Return [x, y] of the center of cell containing provided text 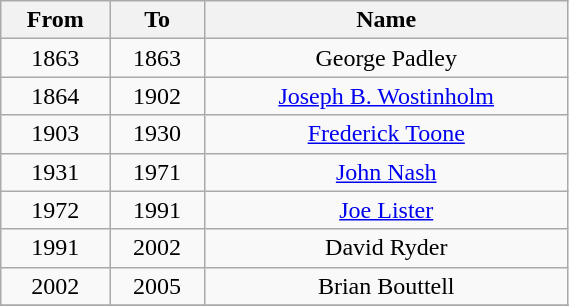
Frederick Toone [386, 134]
Joseph B. Wostinholm [386, 96]
To [158, 20]
1864 [56, 96]
1930 [158, 134]
John Nash [386, 172]
Brian Bouttell [386, 286]
Joe Lister [386, 210]
Name [386, 20]
David Ryder [386, 248]
1902 [158, 96]
1971 [158, 172]
2005 [158, 286]
1903 [56, 134]
George Padley [386, 58]
From [56, 20]
1972 [56, 210]
1931 [56, 172]
